Detect which cell encompasses the target text, then output its (X, Y) center coordinate. 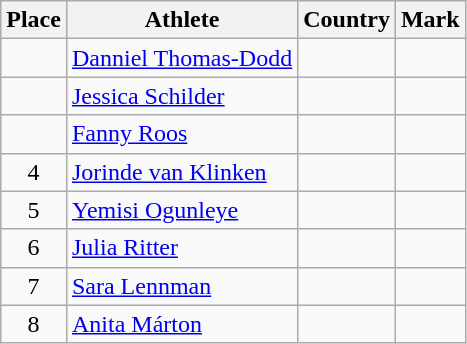
Yemisi Ogunleye (182, 210)
Sara Lennman (182, 286)
7 (34, 286)
Athlete (182, 20)
Mark (430, 20)
6 (34, 248)
Danniel Thomas-Dodd (182, 58)
5 (34, 210)
4 (34, 172)
Julia Ritter (182, 248)
Jessica Schilder (182, 96)
Jorinde van Klinken (182, 172)
Place (34, 20)
Anita Márton (182, 324)
Country (347, 20)
8 (34, 324)
Fanny Roos (182, 134)
